Output the [X, Y] coordinate of the center of the cell containing the given text.  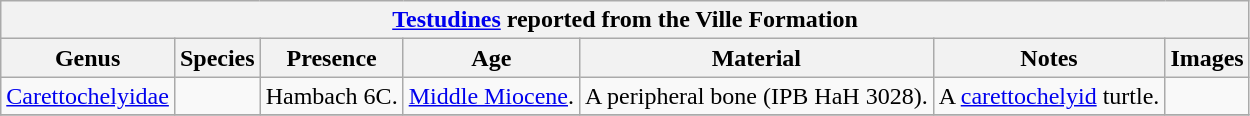
A peripheral bone (IPB HaH 3028). [757, 96]
Notes [1049, 58]
Carettochelyidae [88, 96]
Presence [332, 58]
Material [757, 58]
Species [217, 58]
Age [491, 58]
Middle Miocene. [491, 96]
Testudines reported from the Ville Formation [625, 20]
Genus [88, 58]
Hambach 6C. [332, 96]
Images [1207, 58]
A carettochelyid turtle. [1049, 96]
